Output the (X, Y) coordinate of the center of the cell containing the given text.  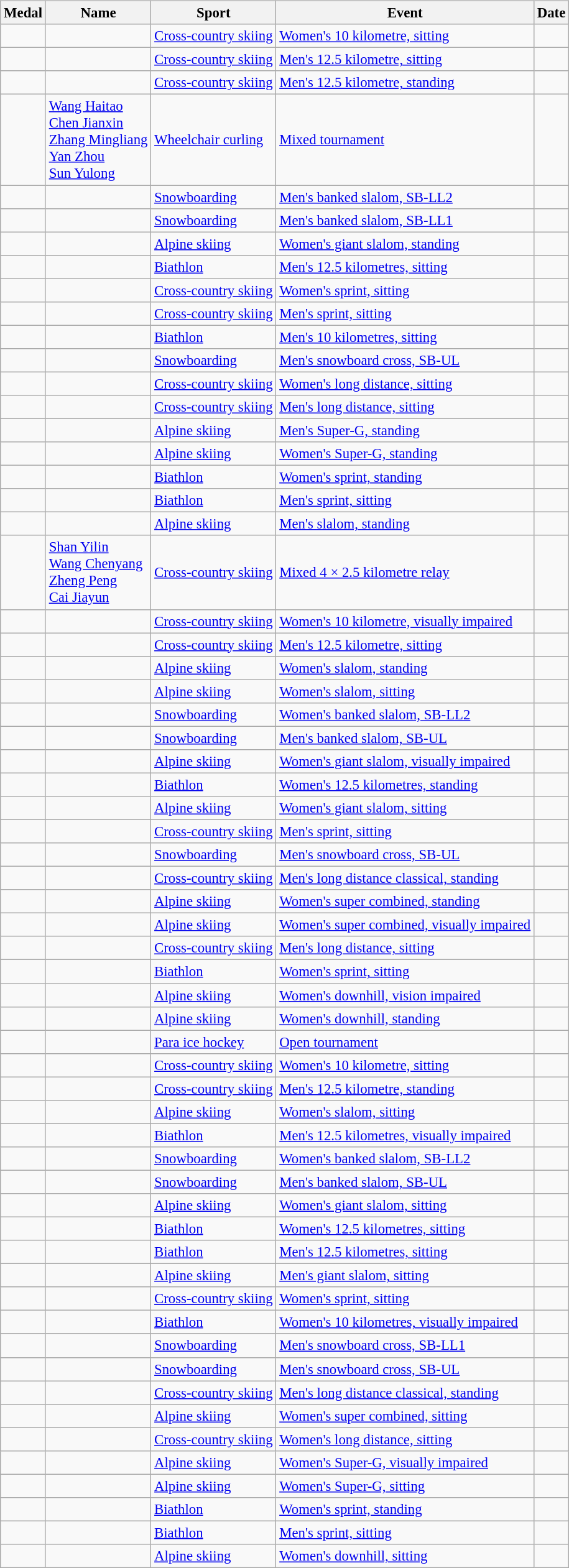
Event (405, 13)
Women's 12.5 kilometres, sitting (405, 1229)
Women's Super-G, visually impaired (405, 1462)
Name (98, 13)
Women's giant slalom, visually impaired (405, 762)
Shan YilinWang ChenyangZheng PengCai Jiayun (98, 572)
Women's downhill, standing (405, 1018)
Wang HaitaoChen JianxinZhang MingliangYan ZhouSun Yulong (98, 140)
Women's slalom, standing (405, 668)
Women's downhill, vision impaired (405, 995)
Women's Super-G, sitting (405, 1486)
Open tournament (405, 1042)
Women's 12.5 kilometres, standing (405, 785)
Men's Super-G, standing (405, 430)
Men's slalom, standing (405, 524)
Mixed tournament (405, 140)
Men's 10 kilometres, sitting (405, 337)
Men's banked slalom, SB-LL1 (405, 220)
Women's super combined, standing (405, 902)
Women's downhill, sitting (405, 1556)
Medal (24, 13)
Wheelchair curling (214, 140)
Women's 10 kilometre, visually impaired (405, 621)
Men's snowboard cross, SB-LL1 (405, 1345)
Men's banked slalom, SB-LL2 (405, 197)
Sport (214, 13)
Women's super combined, visually impaired (405, 925)
Women's Super-G, standing (405, 454)
Women's giant slalom, standing (405, 244)
Men's 12.5 kilometres, visually impaired (405, 1135)
Women's 10 kilometres, visually impaired (405, 1322)
Mixed 4 × 2.5 kilometre relay (405, 572)
Date (551, 13)
Women's super combined, sitting (405, 1416)
Men's giant slalom, sitting (405, 1276)
Para ice hockey (214, 1042)
